Provide the (X, Y) coordinate of the cell's center where the given text is located.  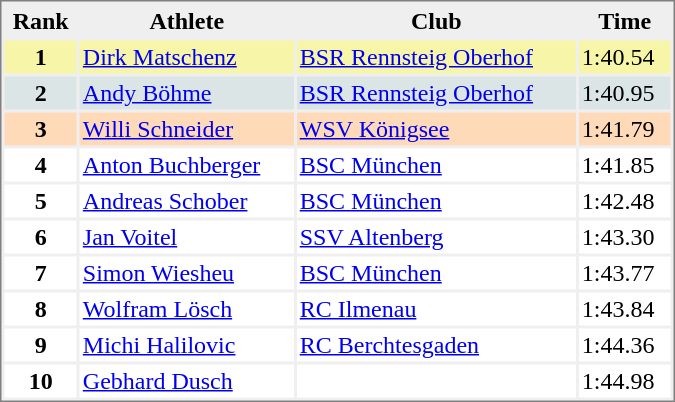
Anton Buchberger (187, 164)
Dirk Matschenz (187, 56)
Rank (40, 20)
Andy Böhme (187, 92)
Michi Halilovic (187, 344)
RC Berchtesgaden (436, 344)
Gebhard Dusch (187, 380)
1:40.54 (625, 56)
1:40.95 (625, 92)
RC Ilmenau (436, 308)
8 (40, 308)
Jan Voitel (187, 236)
Wolfram Lösch (187, 308)
7 (40, 272)
10 (40, 380)
5 (40, 200)
WSV Königsee (436, 128)
Willi Schneider (187, 128)
1:44.36 (625, 344)
1:41.85 (625, 164)
1:43.30 (625, 236)
2 (40, 92)
Andreas Schober (187, 200)
1:41.79 (625, 128)
9 (40, 344)
6 (40, 236)
4 (40, 164)
1:44.98 (625, 380)
1:43.84 (625, 308)
3 (40, 128)
Athlete (187, 20)
Club (436, 20)
1 (40, 56)
1:42.48 (625, 200)
SSV Altenberg (436, 236)
Time (625, 20)
1:43.77 (625, 272)
Simon Wiesheu (187, 272)
